Search for the cell housing the specified text and yield its (x, y) center coordinate. 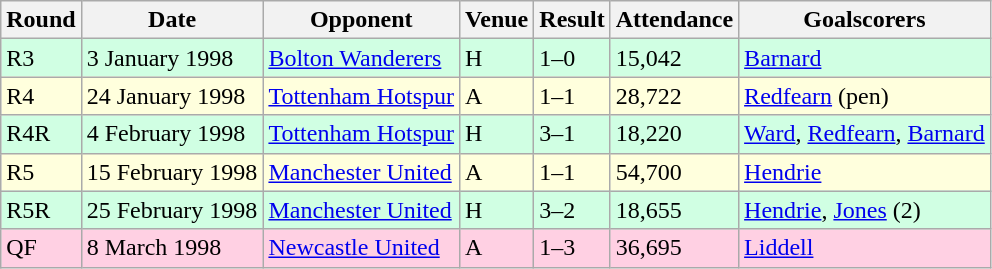
54,700 (674, 172)
Hendrie, Jones (2) (865, 210)
28,722 (674, 96)
18,220 (674, 134)
Date (172, 20)
15 February 1998 (172, 172)
Ward, Redfearn, Barnard (865, 134)
3 January 1998 (172, 58)
Opponent (362, 20)
Attendance (674, 20)
15,042 (674, 58)
R4R (41, 134)
1–3 (572, 248)
Goalscorers (865, 20)
3–1 (572, 134)
Round (41, 20)
Result (572, 20)
1–0 (572, 58)
Venue (497, 20)
3–2 (572, 210)
Barnard (865, 58)
R5R (41, 210)
36,695 (674, 248)
QF (41, 248)
Bolton Wanderers (362, 58)
R5 (41, 172)
Hendrie (865, 172)
25 February 1998 (172, 210)
R3 (41, 58)
Newcastle United (362, 248)
18,655 (674, 210)
4 February 1998 (172, 134)
8 March 1998 (172, 248)
24 January 1998 (172, 96)
R4 (41, 96)
Redfearn (pen) (865, 96)
Liddell (865, 248)
